From the cell containing the given text, extract its center point as [X, Y] coordinate. 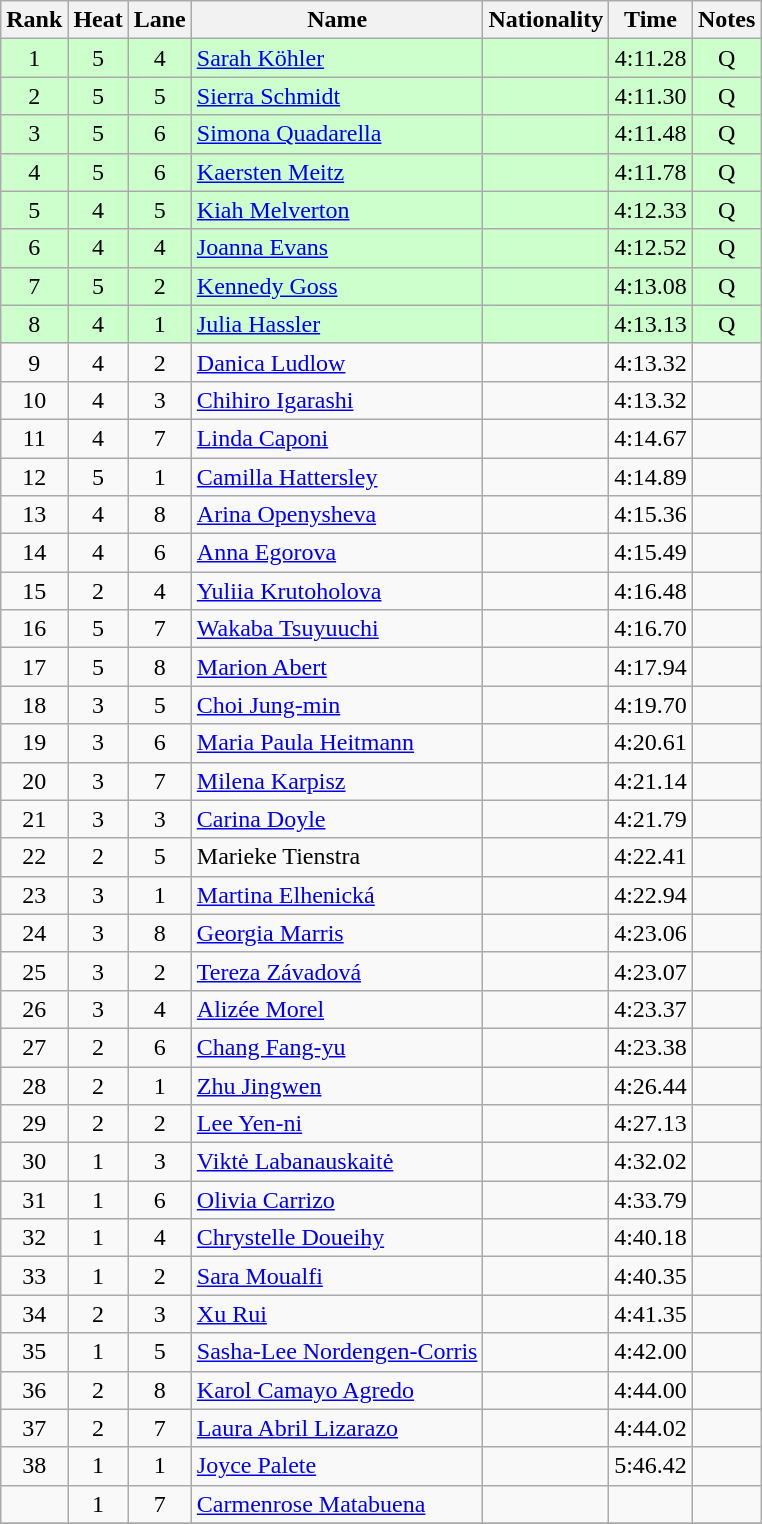
Chrystelle Doueihy [337, 1238]
11 [34, 438]
37 [34, 1428]
Kennedy Goss [337, 286]
Olivia Carrizo [337, 1200]
4:15.49 [651, 553]
23 [34, 895]
Sarah Köhler [337, 58]
4:13.13 [651, 324]
4:14.89 [651, 477]
9 [34, 362]
27 [34, 1047]
20 [34, 781]
33 [34, 1276]
4:19.70 [651, 705]
24 [34, 933]
Anna Egorova [337, 553]
4:23.06 [651, 933]
Viktė Labanauskaitė [337, 1162]
Linda Caponi [337, 438]
10 [34, 400]
28 [34, 1085]
Laura Abril Lizarazo [337, 1428]
29 [34, 1124]
Sara Moualfi [337, 1276]
4:12.33 [651, 210]
4:41.35 [651, 1314]
Milena Karpisz [337, 781]
4:40.18 [651, 1238]
Wakaba Tsuyuuchi [337, 629]
38 [34, 1466]
Martina Elhenická [337, 895]
Choi Jung-min [337, 705]
Joyce Palete [337, 1466]
4:42.00 [651, 1352]
30 [34, 1162]
Arina Openysheva [337, 515]
5:46.42 [651, 1466]
4:21.14 [651, 781]
Notes [726, 20]
Joanna Evans [337, 248]
Time [651, 20]
4:21.79 [651, 819]
4:44.00 [651, 1390]
4:23.38 [651, 1047]
Kiah Melverton [337, 210]
Camilla Hattersley [337, 477]
4:12.52 [651, 248]
4:23.37 [651, 1009]
31 [34, 1200]
Sasha-Lee Nordengen-Corris [337, 1352]
18 [34, 705]
4:20.61 [651, 743]
Zhu Jingwen [337, 1085]
13 [34, 515]
Rank [34, 20]
4:44.02 [651, 1428]
16 [34, 629]
Nationality [546, 20]
34 [34, 1314]
Alizée Morel [337, 1009]
4:33.79 [651, 1200]
4:11.30 [651, 96]
Georgia Marris [337, 933]
Yuliia Krutoholova [337, 591]
Danica Ludlow [337, 362]
4:11.78 [651, 172]
Xu Rui [337, 1314]
Chang Fang-yu [337, 1047]
26 [34, 1009]
15 [34, 591]
Simona Quadarella [337, 134]
36 [34, 1390]
Carmenrose Matabuena [337, 1504]
35 [34, 1352]
21 [34, 819]
4:16.48 [651, 591]
25 [34, 971]
Marion Abert [337, 667]
4:11.48 [651, 134]
4:27.13 [651, 1124]
17 [34, 667]
14 [34, 553]
Marieke Tienstra [337, 857]
4:16.70 [651, 629]
4:11.28 [651, 58]
Maria Paula Heitmann [337, 743]
4:32.02 [651, 1162]
4:22.41 [651, 857]
22 [34, 857]
19 [34, 743]
4:17.94 [651, 667]
Chihiro Igarashi [337, 400]
Karol Camayo Agredo [337, 1390]
12 [34, 477]
4:15.36 [651, 515]
Kaersten Meitz [337, 172]
4:22.94 [651, 895]
4:40.35 [651, 1276]
Lee Yen-ni [337, 1124]
Sierra Schmidt [337, 96]
Julia Hassler [337, 324]
Carina Doyle [337, 819]
Lane [160, 20]
4:26.44 [651, 1085]
4:13.08 [651, 286]
32 [34, 1238]
4:23.07 [651, 971]
Name [337, 20]
Tereza Závadová [337, 971]
4:14.67 [651, 438]
Heat [98, 20]
